For the text-containing cell, return its midpoint in [x, y] coordinate format. 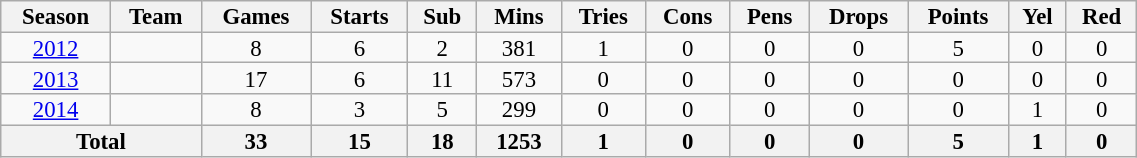
Cons [688, 16]
2012 [56, 48]
33 [256, 140]
Games [256, 16]
Yel [1037, 16]
1253 [520, 140]
Season [56, 16]
17 [256, 78]
2013 [56, 78]
2 [442, 48]
381 [520, 48]
11 [442, 78]
Drops [858, 16]
Sub [442, 16]
Starts [360, 16]
Mins [520, 16]
Team [156, 16]
573 [520, 78]
299 [520, 110]
Red [1101, 16]
Points [958, 16]
18 [442, 140]
Pens [770, 16]
Tries [603, 16]
2014 [56, 110]
3 [360, 110]
Total [101, 140]
15 [360, 140]
